Search for the cell housing the specified text and yield its [X, Y] center coordinate. 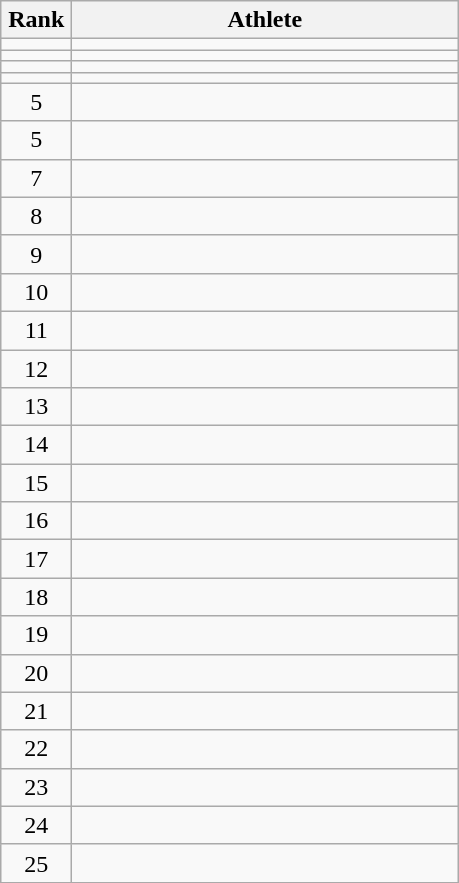
20 [36, 673]
7 [36, 178]
9 [36, 254]
16 [36, 521]
19 [36, 635]
8 [36, 216]
11 [36, 330]
18 [36, 597]
14 [36, 445]
Athlete [265, 20]
Rank [36, 20]
21 [36, 711]
12 [36, 369]
15 [36, 483]
13 [36, 407]
24 [36, 825]
25 [36, 863]
17 [36, 559]
22 [36, 749]
23 [36, 787]
10 [36, 292]
